From the cell containing the given text, extract its center point as (x, y) coordinate. 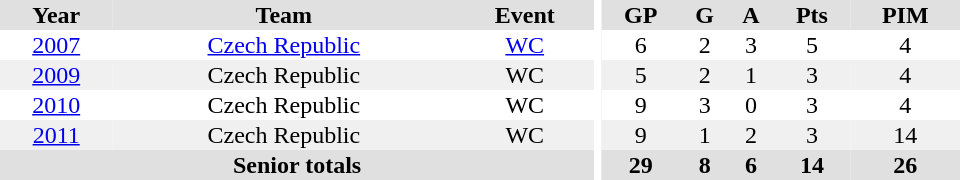
2009 (56, 75)
Pts (812, 15)
Team (284, 15)
Event (524, 15)
PIM (905, 15)
29 (641, 165)
2011 (56, 135)
2007 (56, 45)
2010 (56, 105)
26 (905, 165)
0 (752, 105)
G (705, 15)
8 (705, 165)
Senior totals (297, 165)
Year (56, 15)
GP (641, 15)
A (752, 15)
